Capture the cell that displays the provided text and extract its [X, Y] central coordinate. 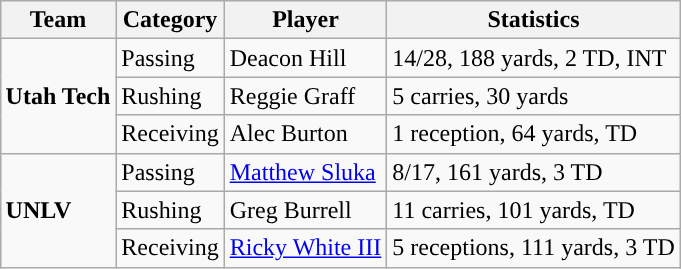
Team [58, 20]
1 reception, 64 yards, TD [534, 134]
Category [170, 20]
11 carries, 101 yards, TD [534, 210]
Matthew Sluka [306, 172]
Greg Burrell [306, 210]
8/17, 161 yards, 3 TD [534, 172]
Statistics [534, 20]
5 carries, 30 yards [534, 96]
Ricky White III [306, 248]
5 receptions, 111 yards, 3 TD [534, 248]
Utah Tech [58, 96]
UNLV [58, 210]
Player [306, 20]
Deacon Hill [306, 58]
Reggie Graff [306, 96]
14/28, 188 yards, 2 TD, INT [534, 58]
Alec Burton [306, 134]
